Extract the (X, Y) coordinate from the center of the cell holding the provided text.  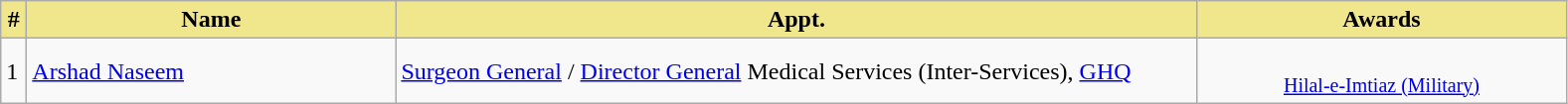
Appt. (796, 20)
Awards (1382, 20)
# (14, 20)
Hilal-e-Imtiaz (Military) (1382, 71)
Arshad Naseem (211, 71)
1 (14, 71)
Name (211, 20)
Surgeon General / Director General Medical Services (Inter-Services), GHQ (796, 71)
